Locate the cell with the specified text and output its (x, y) center coordinate. 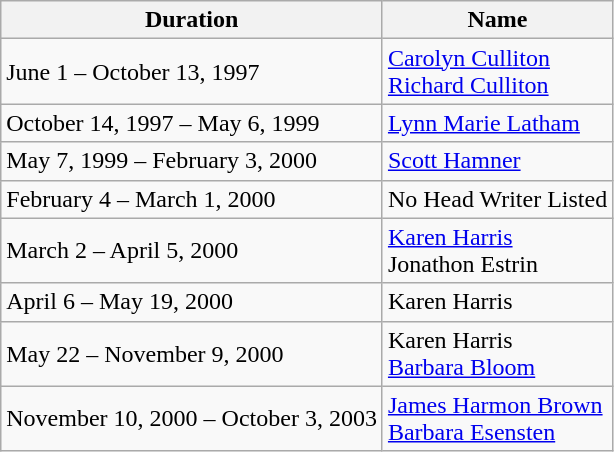
June 1 – October 13, 1997 (192, 72)
March 2 – April 5, 2000 (192, 250)
November 10, 2000 – October 3, 2003 (192, 418)
May 22 – November 9, 2000 (192, 354)
Scott Hamner (497, 161)
April 6 – May 19, 2000 (192, 302)
October 14, 1997 – May 6, 1999 (192, 123)
Lynn Marie Latham (497, 123)
Karen HarrisBarbara Bloom (497, 354)
May 7, 1999 – February 3, 2000 (192, 161)
Carolyn CullitonRichard Culliton (497, 72)
Name (497, 20)
No Head Writer Listed (497, 199)
Karen HarrisJonathon Estrin (497, 250)
Karen Harris (497, 302)
February 4 – March 1, 2000 (192, 199)
James Harmon BrownBarbara Esensten (497, 418)
Duration (192, 20)
